For the text-containing cell, return its midpoint in (X, Y) coordinate format. 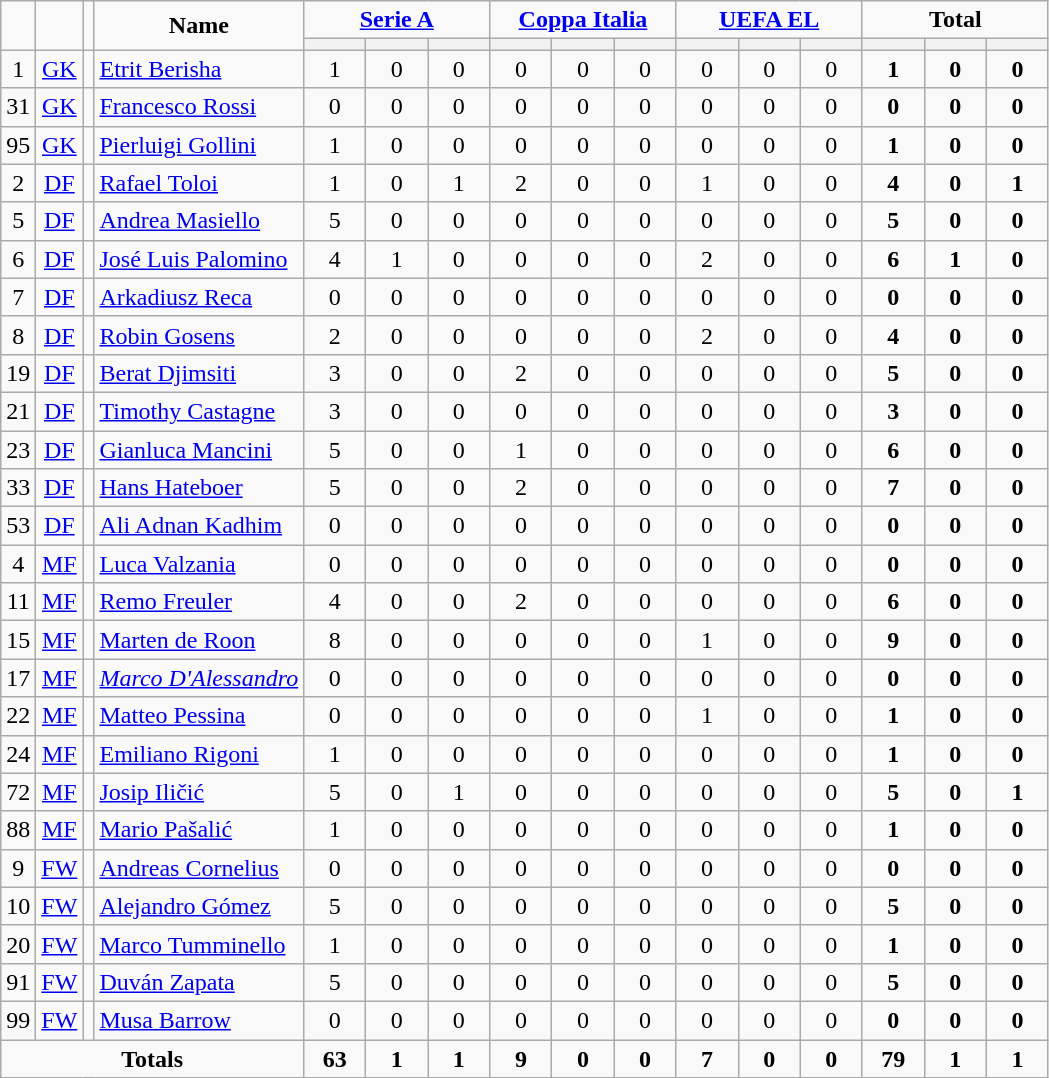
Emiliano Rigoni (199, 754)
24 (18, 754)
Berat Djimsiti (199, 373)
Andreas Cornelius (199, 868)
Serie A (397, 20)
Etrit Berisha (199, 69)
21 (18, 411)
Totals (152, 1059)
20 (18, 944)
Ali Adnan Kadhim (199, 526)
10 (18, 906)
23 (18, 449)
Remo Freuler (199, 602)
17 (18, 678)
Francesco Rossi (199, 107)
31 (18, 107)
22 (18, 716)
11 (18, 602)
Coppa Italia (583, 20)
88 (18, 830)
Rafael Toloi (199, 183)
63 (335, 1059)
Pierluigi Gollini (199, 145)
Luca Valzania (199, 564)
Marco D'Alessandro (199, 678)
Alejandro Gómez (199, 906)
99 (18, 1020)
Marten de Roon (199, 640)
53 (18, 526)
Hans Hateboer (199, 488)
Gianluca Mancini (199, 449)
19 (18, 373)
91 (18, 982)
Josip Iličić (199, 792)
Timothy Castagne (199, 411)
Robin Gosens (199, 335)
José Luis Palomino (199, 259)
Mario Pašalić (199, 830)
33 (18, 488)
Total (955, 20)
Duván Zapata (199, 982)
95 (18, 145)
Marco Tumminello (199, 944)
79 (893, 1059)
Andrea Masiello (199, 221)
Name (199, 26)
15 (18, 640)
Matteo Pessina (199, 716)
72 (18, 792)
Musa Barrow (199, 1020)
Arkadiusz Reca (199, 297)
UEFA EL (769, 20)
